For the text-containing cell, return its midpoint in [X, Y] coordinate format. 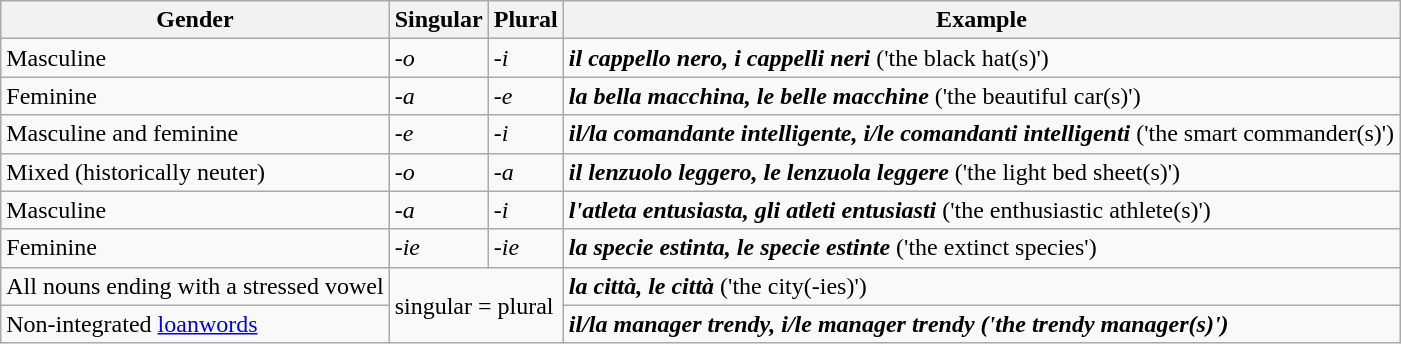
l'atleta entusiasta, gli atleti entusiasti ('the enthusiastic athlete(s)') [981, 210]
la specie estinta, le specie estinte ('the extinct species') [981, 248]
singular = plural [476, 305]
Singular [438, 20]
Mixed (historically neuter) [195, 172]
il/la manager trendy, i/le manager trendy ('the trendy manager(s)') [981, 324]
il lenzuolo leggero, le lenzuola leggere ('the light bed sheet(s)') [981, 172]
All nouns ending with a stressed vowel [195, 286]
Example [981, 20]
il/la comandante intelligente, i/le comandanti intelligenti ('the smart commander(s)') [981, 134]
Masculine and feminine [195, 134]
il cappello nero, i cappelli neri ('the black hat(s)') [981, 58]
Gender [195, 20]
Plural [526, 20]
Non-integrated loanwords [195, 324]
la città, le città ('the city(-ies)') [981, 286]
la bella macchina, le belle macchine ('the beautiful car(s)') [981, 96]
